Extract the (X, Y) coordinate from the center of the cell holding the provided text.  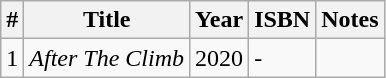
# (12, 20)
After The Climb (107, 58)
2020 (220, 58)
Notes (350, 20)
1 (12, 58)
- (282, 58)
Title (107, 20)
Year (220, 20)
ISBN (282, 20)
